Pinpoint the cell where the given text exists, returning its (x, y) midpoint coordinate. 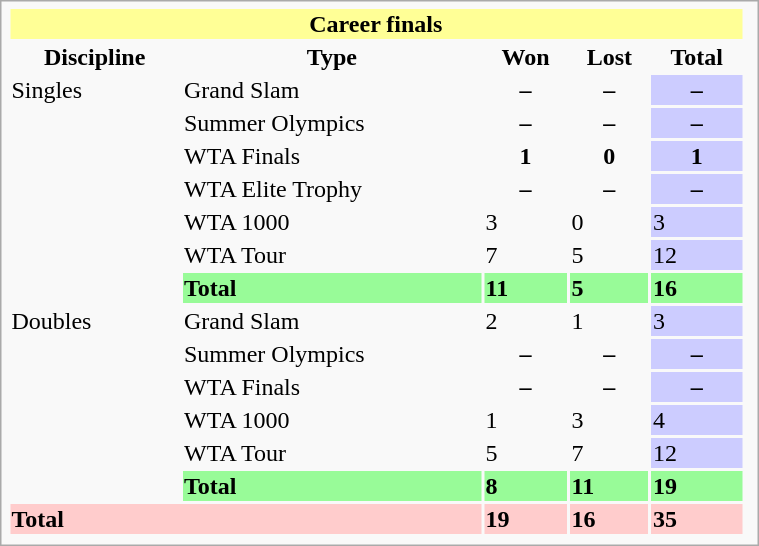
Career finals (376, 24)
4 (697, 420)
Discipline (95, 57)
Singles (95, 189)
35 (697, 519)
2 (526, 321)
Lost (610, 57)
Doubles (95, 404)
Won (526, 57)
8 (526, 486)
Type (332, 57)
WTA Elite Trophy (332, 189)
